For the text-containing cell, return its midpoint in [X, Y] coordinate format. 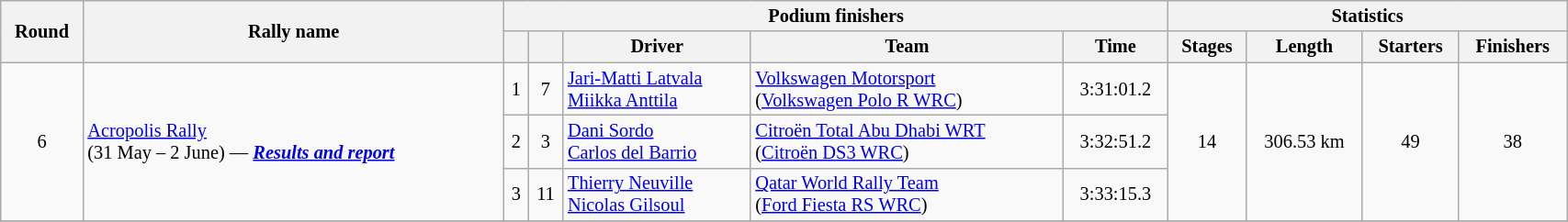
Citroën Total Abu Dhabi WRT (Citroën DS3 WRC) [907, 141]
3:31:01.2 [1115, 89]
306.53 km [1304, 141]
Statistics [1367, 16]
Thierry Neuville Nicolas Gilsoul [657, 194]
38 [1513, 141]
Qatar World Rally Team (Ford Fiesta RS WRC) [907, 194]
Round [42, 31]
Driver [657, 47]
Rally name [293, 31]
1 [516, 89]
6 [42, 141]
Finishers [1513, 47]
49 [1410, 141]
Volkswagen Motorsport (Volkswagen Polo R WRC) [907, 89]
3:33:15.3 [1115, 194]
7 [546, 89]
14 [1207, 141]
2 [516, 141]
Podium finishers [836, 16]
Starters [1410, 47]
Dani Sordo Carlos del Barrio [657, 141]
Stages [1207, 47]
Acropolis Rally(31 May – 2 June) — Results and report [293, 141]
Length [1304, 47]
Team [907, 47]
11 [546, 194]
Jari-Matti Latvala Miikka Anttila [657, 89]
Time [1115, 47]
3:32:51.2 [1115, 141]
